Find where the given text appears and provide that cell's center as (x, y) coordinate. 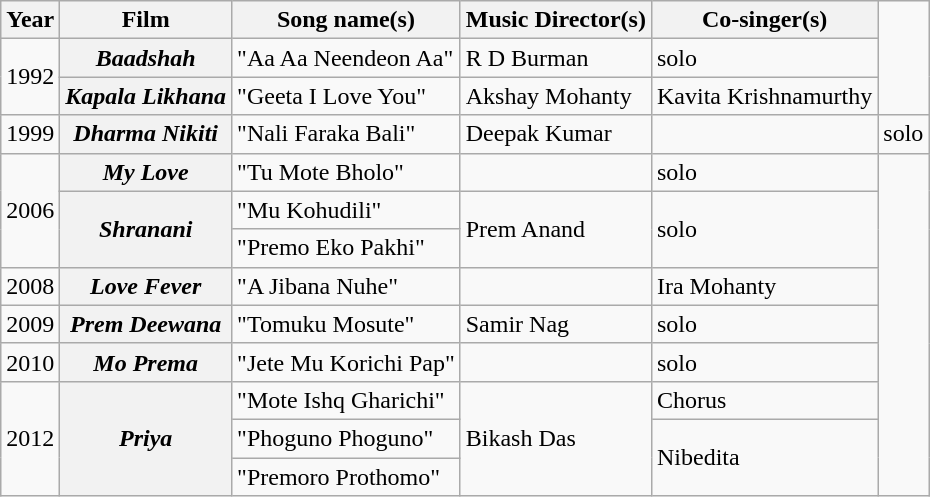
2008 (30, 286)
"Aa Aa Neendeon Aa" (346, 58)
"Premoro Prothomo" (346, 477)
"Mote Ishq Gharichi" (346, 400)
Film (146, 20)
"A Jibana Nuhe" (346, 286)
Mo Prema (146, 362)
"Phoguno Phoguno" (346, 438)
Co-singer(s) (764, 20)
2006 (30, 210)
"Geeta I Love You" (346, 96)
Love Fever (146, 286)
1992 (30, 77)
Samir Nag (556, 324)
"Nali Faraka Bali" (346, 134)
My Love (146, 172)
Music Director(s) (556, 20)
Akshay Mohanty (556, 96)
2010 (30, 362)
"Mu Kohudili" (346, 210)
2012 (30, 438)
"Jete Mu Korichi Pap" (346, 362)
Baadshah (146, 58)
Prem Deewana (146, 324)
Nibedita (764, 457)
Bikash Das (556, 438)
2009 (30, 324)
1999 (30, 134)
Ira Mohanty (764, 286)
"Premo Eko Pakhi" (346, 248)
"Tomuku Mosute" (346, 324)
Deepak Kumar (556, 134)
Prem Anand (556, 229)
Dharma Nikiti (146, 134)
R D Burman (556, 58)
Song name(s) (346, 20)
"Tu Mote Bholo" (346, 172)
Priya (146, 438)
Kavita Krishnamurthy (764, 96)
Kapala Likhana (146, 96)
Year (30, 20)
Chorus (764, 400)
Shranani (146, 229)
